Identify which cell holds the provided text, then report its [x, y] central coordinate. 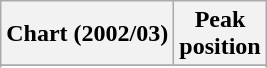
Chart (2002/03) [88, 34]
Peakposition [220, 34]
